Scan for the cell matching the given text and deliver its [X, Y] coordinate at center. 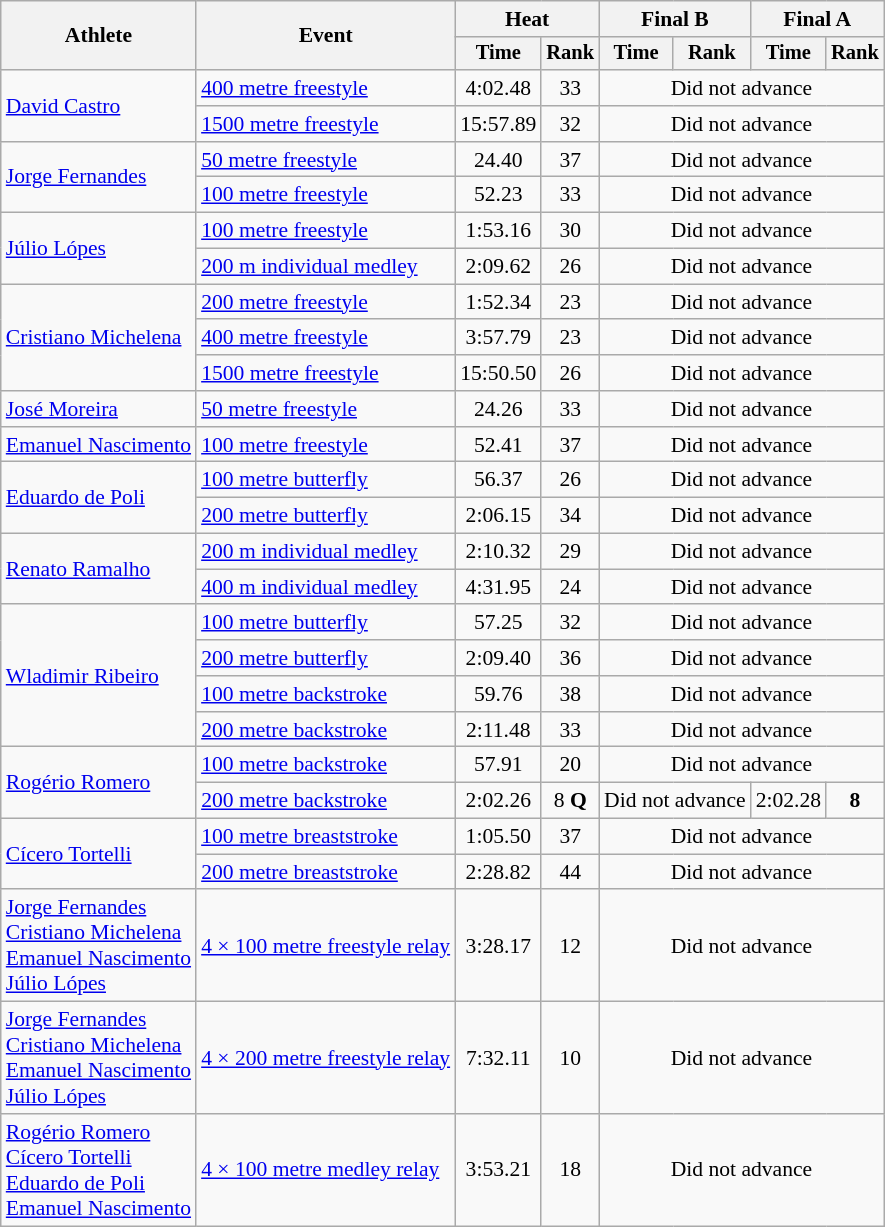
57.91 [498, 765]
Heat [527, 19]
3:53.21 [498, 1170]
24.26 [498, 409]
10 [570, 1058]
12 [570, 946]
Cícero Tortelli [98, 854]
2:09.62 [498, 267]
52.41 [498, 445]
34 [570, 516]
Wladimir Ribeiro [98, 676]
2:02.26 [498, 801]
Jorge Fernandes [98, 178]
4 × 200 metre freestyle relay [326, 1058]
2:11.48 [498, 730]
57.25 [498, 623]
3:57.79 [498, 338]
José Moreira [98, 409]
200 metre freestyle [326, 302]
4 × 100 metre medley relay [326, 1170]
18 [570, 1170]
Final A [818, 19]
100 metre breaststroke [326, 837]
2:06.15 [498, 516]
3:28.17 [498, 946]
20 [570, 765]
8 [855, 801]
15:50.50 [498, 373]
1:52.34 [498, 302]
Emanuel Nascimento [98, 445]
38 [570, 694]
4:02.48 [498, 88]
400 m individual medley [326, 587]
36 [570, 658]
4 × 100 metre freestyle relay [326, 946]
Event [326, 36]
Júlio Lópes [98, 248]
Eduardo de Poli [98, 498]
1:53.16 [498, 231]
4:31.95 [498, 587]
Cristiano Michelena [98, 338]
Rogério RomeroCícero TortelliEduardo de PoliEmanuel Nascimento [98, 1170]
44 [570, 872]
29 [570, 552]
David Castro [98, 106]
15:57.89 [498, 124]
2:28.82 [498, 872]
52.23 [498, 195]
24 [570, 587]
2:02.28 [788, 801]
2:10.32 [498, 552]
30 [570, 231]
Renato Ramalho [98, 570]
56.37 [498, 480]
1:05.50 [498, 837]
24.40 [498, 160]
8 Q [570, 801]
Athlete [98, 36]
59.76 [498, 694]
200 metre breaststroke [326, 872]
Final B [675, 19]
7:32.11 [498, 1058]
2:09.40 [498, 658]
Rogério Romero [98, 782]
